Determine the [x, y] coordinate at the center of the cell enclosing the given text.  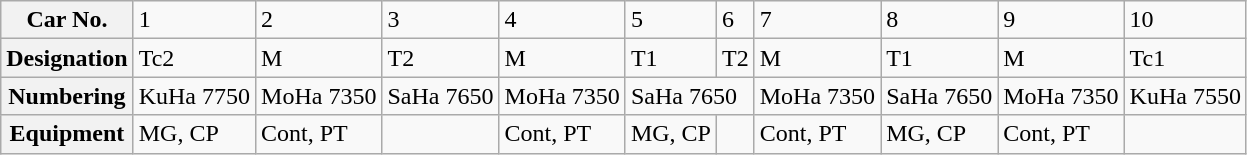
Designation [67, 58]
Numbering [67, 96]
Car No. [67, 20]
Tc2 [194, 58]
8 [940, 20]
10 [1185, 20]
4 [562, 20]
7 [817, 20]
3 [440, 20]
KuHa 7550 [1185, 96]
9 [1061, 20]
1 [194, 20]
5 [670, 20]
Equipment [67, 134]
Tc1 [1185, 58]
2 [319, 20]
6 [736, 20]
KuHa 7750 [194, 96]
